Identify which cell holds the provided text, then report its (X, Y) central coordinate. 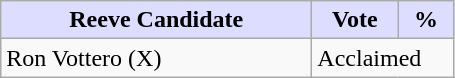
Vote (355, 20)
% (426, 20)
Ron Vottero (X) (156, 58)
Acclaimed (383, 58)
Reeve Candidate (156, 20)
